Capture the cell that displays the provided text and extract its [x, y] central coordinate. 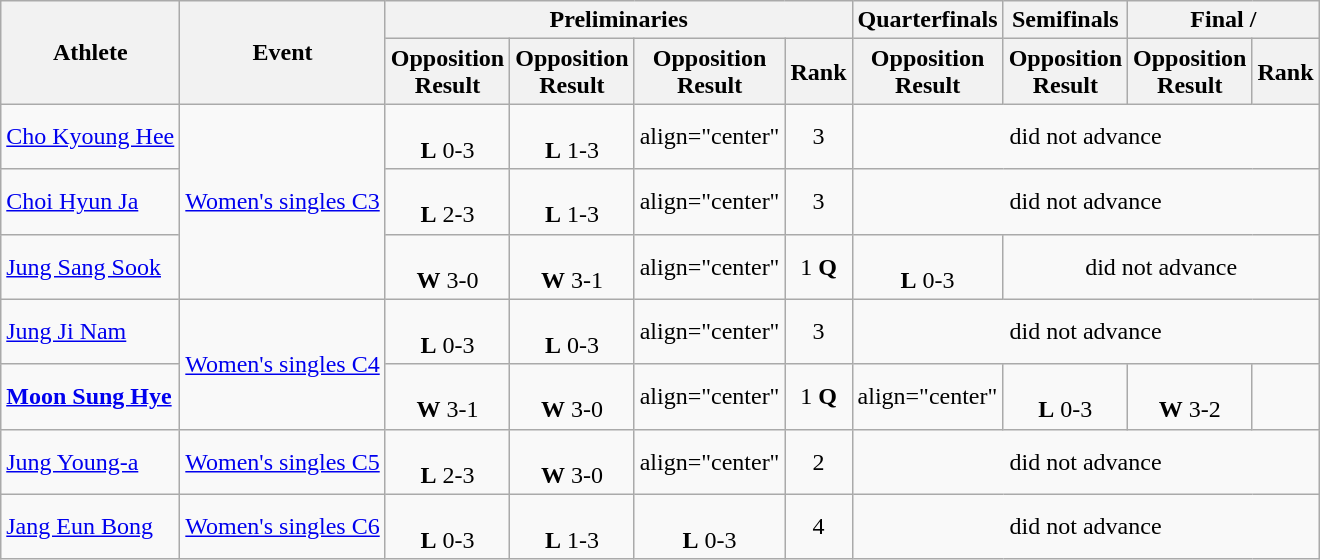
2 [818, 462]
Athlete [90, 52]
Moon Sung Hye [90, 396]
Women's singles C3 [282, 202]
Jang Eun Bong [90, 526]
Jung Young-a [90, 462]
Jung Ji Nam [90, 332]
Final / [1224, 20]
Women's singles C4 [282, 364]
Choi Hyun Ja [90, 202]
Event [282, 52]
Quarterfinals [928, 20]
4 [818, 526]
Jung Sang Sook [90, 266]
Women's singles C6 [282, 526]
Semifinals [1065, 20]
Preliminaries [618, 20]
Cho Kyoung Hee [90, 136]
W 3-2 [1190, 396]
Women's singles C5 [282, 462]
